Provide the (X, Y) coordinate of the cell's center where the given text is located.  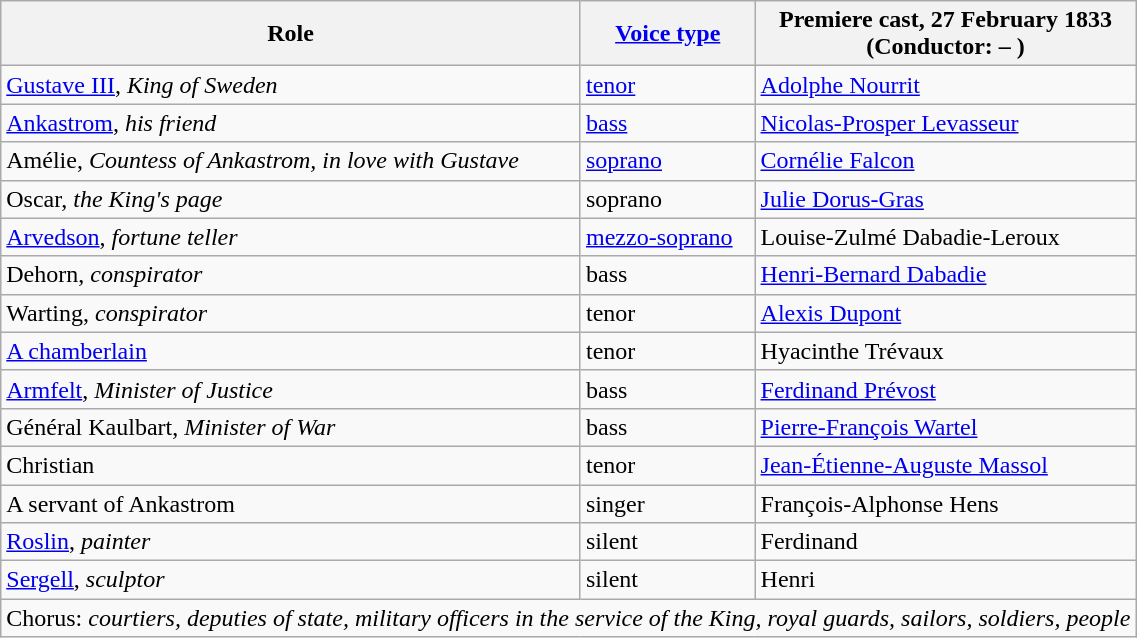
singer (668, 503)
Voice type (668, 34)
Jean-Étienne-Auguste Massol (946, 465)
Sergell, sculptor (291, 580)
Alexis Dupont (946, 313)
Gustave III, King of Sweden (291, 85)
François-Alphonse Hens (946, 503)
A servant of Ankastrom (291, 503)
Pierre-François Wartel (946, 427)
mezzo-soprano (668, 237)
Ankastrom, his friend (291, 123)
Armfelt, Minister of Justice (291, 389)
Ferdinand (946, 542)
A chamberlain (291, 351)
Cornélie Falcon (946, 161)
Ferdinand Prévost (946, 389)
Nicolas-Prosper Levasseur (946, 123)
Role (291, 34)
Warting, conspirator (291, 313)
Adolphe Nourrit (946, 85)
Henri (946, 580)
Amélie, Countess of Ankastrom, in love with Gustave (291, 161)
Hyacinthe Trévaux (946, 351)
Arvedson, fortune teller (291, 237)
Christian (291, 465)
Louise-Zulmé Dabadie-Leroux (946, 237)
Général Kaulbart, Minister of War (291, 427)
Henri-Bernard Dabadie (946, 275)
Premiere cast, 27 February 1833(Conductor: – ) (946, 34)
Roslin, painter (291, 542)
Dehorn, conspirator (291, 275)
Oscar, the King's page (291, 199)
Chorus: courtiers, deputies of state, military officers in the service of the King, royal guards, sailors, soldiers, people (568, 618)
Julie Dorus-Gras (946, 199)
